Search for the cell housing the specified text and yield its [X, Y] center coordinate. 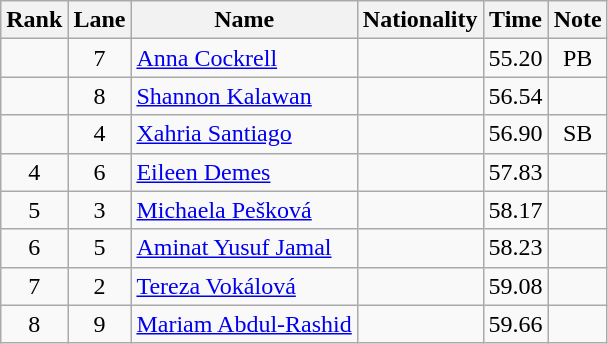
2 [100, 286]
SB [578, 134]
Rank [34, 20]
Lane [100, 20]
55.20 [516, 58]
Eileen Demes [244, 172]
Aminat Yusuf Jamal [244, 248]
58.17 [516, 210]
Note [578, 20]
Mariam Abdul-Rashid [244, 324]
Name [244, 20]
Anna Cockrell [244, 58]
Tereza Vokálová [244, 286]
57.83 [516, 172]
56.54 [516, 96]
Xahria Santiago [244, 134]
Nationality [420, 20]
56.90 [516, 134]
58.23 [516, 248]
3 [100, 210]
9 [100, 324]
59.08 [516, 286]
Michaela Pešková [244, 210]
59.66 [516, 324]
PB [578, 58]
Time [516, 20]
Shannon Kalawan [244, 96]
